Pinpoint the cell where the given text exists, returning its [X, Y] midpoint coordinate. 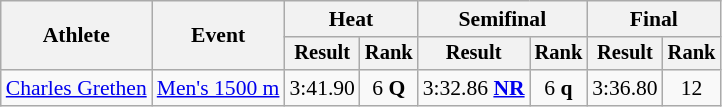
Final [654, 19]
Event [218, 36]
Semifinal [503, 19]
3:36.80 [624, 88]
6 Q [389, 88]
12 [692, 88]
Charles Grethen [76, 88]
3:32.86 NR [474, 88]
Men's 1500 m [218, 88]
Heat [350, 19]
3:41.90 [322, 88]
Athlete [76, 36]
6 q [559, 88]
